Extract the (x, y) coordinate from the center of the cell holding the provided text.  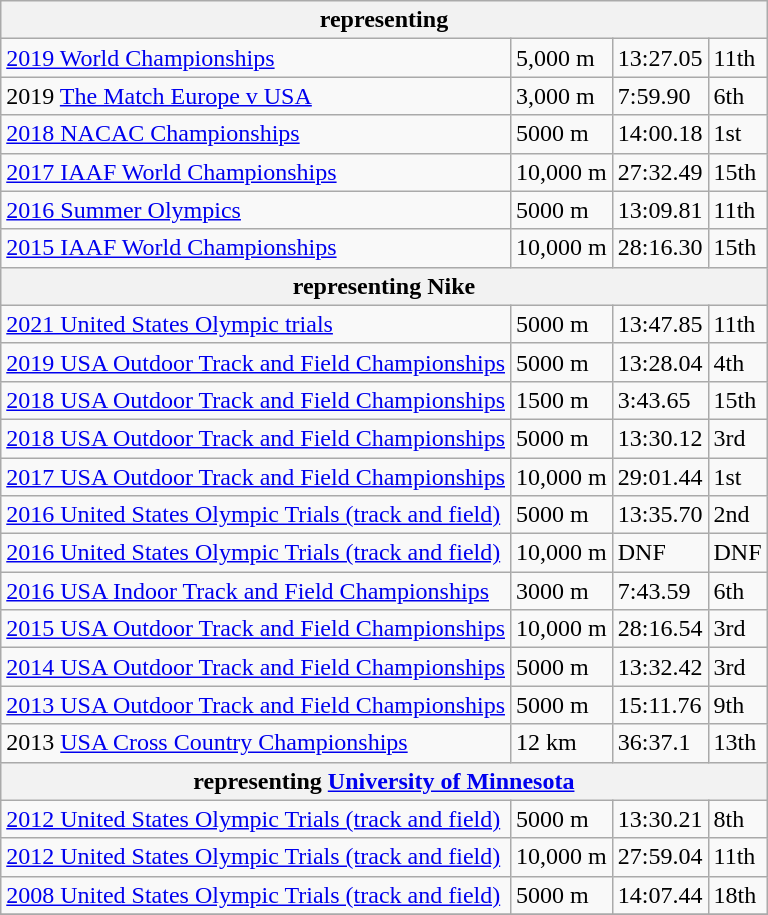
29:01.44 (660, 477)
13:32.42 (660, 667)
2015 IAAF World Championships (256, 248)
28:16.30 (660, 248)
36:37.1 (660, 743)
7:59.90 (660, 96)
3000 m (562, 591)
13:09.81 (660, 210)
representing (384, 20)
13:28.04 (660, 362)
13:47.85 (660, 324)
representing University of Minnesota (384, 781)
13:27.05 (660, 58)
13:30.12 (660, 438)
7:43.59 (660, 591)
representing Nike (384, 286)
13:30.21 (660, 819)
28:16.54 (660, 629)
13th (738, 743)
14:00.18 (660, 134)
12 km (562, 743)
2017 IAAF World Championships (256, 172)
2019 USA Outdoor Track and Field Championships (256, 362)
2013 USA Cross Country Championships (256, 743)
2013 USA Outdoor Track and Field Championships (256, 705)
13:35.70 (660, 515)
2019 The Match Europe v USA (256, 96)
2019 World Championships (256, 58)
2014 USA Outdoor Track and Field Championships (256, 667)
2018 NACAC Championships (256, 134)
2016 Summer Olympics (256, 210)
27:59.04 (660, 857)
3:43.65 (660, 400)
14:07.44 (660, 895)
8th (738, 819)
2015 USA Outdoor Track and Field Championships (256, 629)
5,000 m (562, 58)
2nd (738, 515)
9th (738, 705)
1500 m (562, 400)
15:11.76 (660, 705)
2021 United States Olympic trials (256, 324)
2008 United States Olympic Trials (track and field) (256, 895)
18th (738, 895)
2016 USA Indoor Track and Field Championships (256, 591)
27:32.49 (660, 172)
4th (738, 362)
2017 USA Outdoor Track and Field Championships (256, 477)
3,000 m (562, 96)
